Detect which cell encompasses the target text, then output its (x, y) center coordinate. 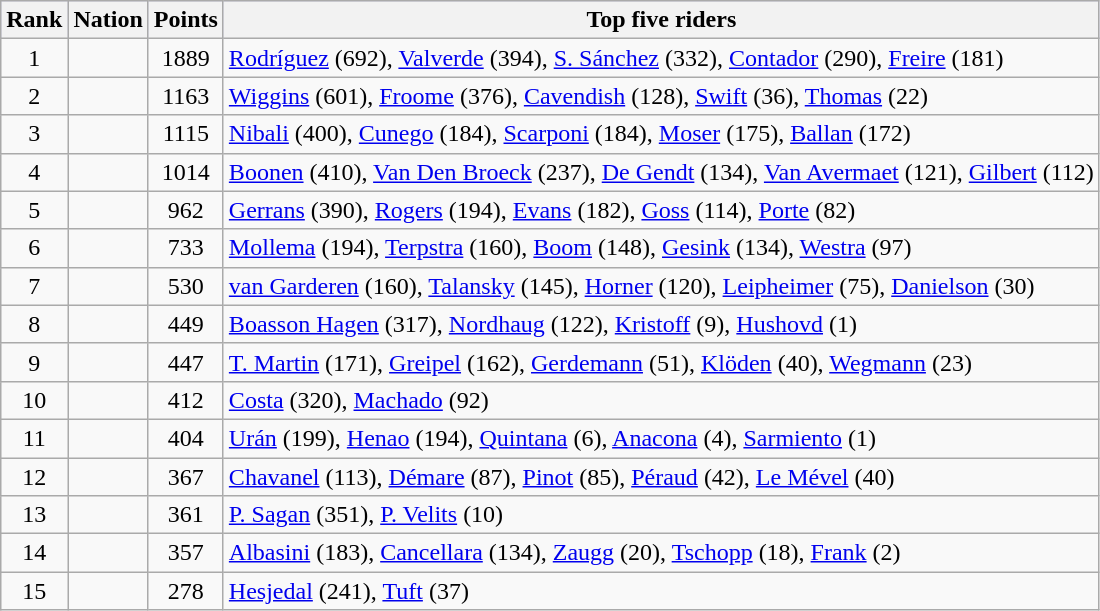
Chavanel (113), Démare (87), Pinot (85), Péraud (42), Le Mével (40) (661, 477)
P. Sagan (351), P. Velits (10) (661, 515)
404 (186, 438)
367 (186, 477)
14 (34, 553)
9 (34, 362)
van Garderen (160), Talansky (145), Horner (120), Leipheimer (75), Danielson (30) (661, 286)
361 (186, 515)
Urán (199), Henao (194), Quintana (6), Anacona (4), Sarmiento (1) (661, 438)
Boonen (410), Van Den Broeck (237), De Gendt (134), Van Avermaet (121), Gilbert (112) (661, 172)
6 (34, 248)
Rank (34, 20)
Gerrans (390), Rogers (194), Evans (182), Goss (114), Porte (82) (661, 210)
Rodríguez (692), Valverde (394), S. Sánchez (332), Contador (290), Freire (181) (661, 58)
15 (34, 591)
11 (34, 438)
4 (34, 172)
8 (34, 324)
Nation (108, 20)
733 (186, 248)
Boasson Hagen (317), Nordhaug (122), Kristoff (9), Hushovd (1) (661, 324)
449 (186, 324)
447 (186, 362)
12 (34, 477)
Albasini (183), Cancellara (134), Zaugg (20), Tschopp (18), Frank (2) (661, 553)
1163 (186, 96)
T. Martin (171), Greipel (162), Gerdemann (51), Klöden (40), Wegmann (23) (661, 362)
1 (34, 58)
962 (186, 210)
Costa (320), Machado (92) (661, 400)
1889 (186, 58)
412 (186, 400)
Mollema (194), Terpstra (160), Boom (148), Gesink (134), Westra (97) (661, 248)
530 (186, 286)
13 (34, 515)
1014 (186, 172)
7 (34, 286)
Nibali (400), Cunego (184), Scarponi (184), Moser (175), Ballan (172) (661, 134)
Top five riders (661, 20)
Hesjedal (241), Tuft (37) (661, 591)
1115 (186, 134)
Wiggins (601), Froome (376), Cavendish (128), Swift (36), Thomas (22) (661, 96)
2 (34, 96)
10 (34, 400)
Points (186, 20)
5 (34, 210)
278 (186, 591)
3 (34, 134)
357 (186, 553)
